Find where the given text appears and provide that cell's center as [x, y] coordinate. 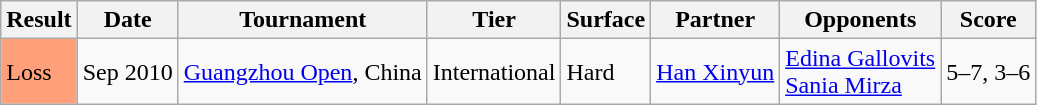
Result [39, 20]
International [494, 72]
Sep 2010 [128, 72]
Date [128, 20]
Partner [716, 20]
Score [988, 20]
Han Xinyun [716, 72]
Opponents [860, 20]
Tournament [302, 20]
Guangzhou Open, China [302, 72]
Surface [606, 20]
Tier [494, 20]
Edina Gallovits Sania Mirza [860, 72]
Hard [606, 72]
Loss [39, 72]
5–7, 3–6 [988, 72]
